Capture the cell that displays the provided text and extract its [X, Y] central coordinate. 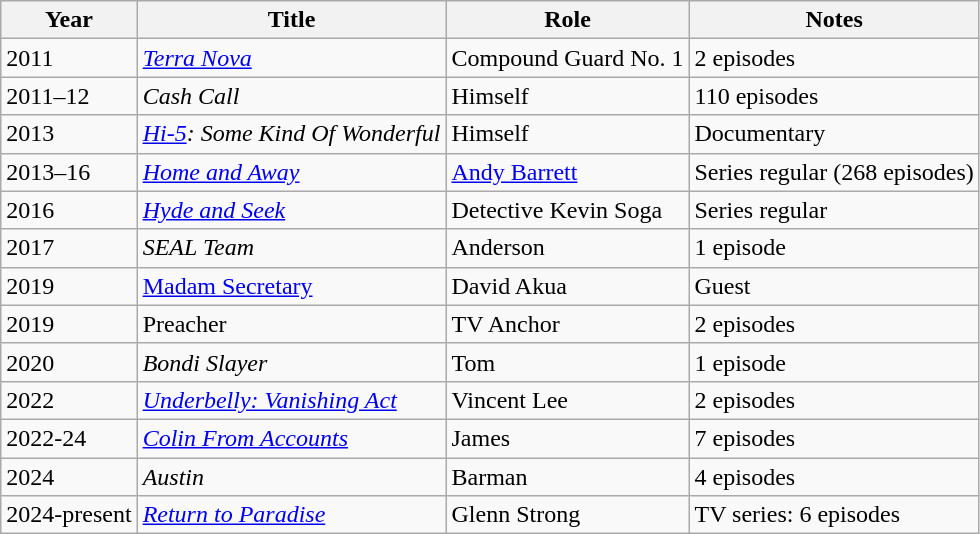
2013 [69, 134]
Compound Guard No. 1 [568, 58]
2017 [69, 248]
TV Anchor [568, 324]
2011 [69, 58]
2020 [69, 362]
Cash Call [292, 96]
Detective Kevin Soga [568, 210]
David Akua [568, 286]
TV series: 6 episodes [834, 515]
2024 [69, 477]
2016 [69, 210]
Documentary [834, 134]
Preacher [292, 324]
2013–16 [69, 172]
Vincent Lee [568, 400]
Hyde and Seek [292, 210]
4 episodes [834, 477]
2024-present [69, 515]
Colin From Accounts [292, 438]
Home and Away [292, 172]
Role [568, 20]
110 episodes [834, 96]
Underbelly: Vanishing Act [292, 400]
Title [292, 20]
2011–12 [69, 96]
Series regular (268 episodes) [834, 172]
2022-24 [69, 438]
Glenn Strong [568, 515]
7 episodes [834, 438]
Bondi Slayer [292, 362]
Austin [292, 477]
Series regular [834, 210]
2022 [69, 400]
Barman [568, 477]
Year [69, 20]
James [568, 438]
Terra Nova [292, 58]
Notes [834, 20]
SEAL Team [292, 248]
Hi-5: Some Kind Of Wonderful [292, 134]
Return to Paradise [292, 515]
Tom [568, 362]
Madam Secretary [292, 286]
Andy Barrett [568, 172]
Anderson [568, 248]
Guest [834, 286]
